Detect which cell encompasses the target text, then output its [x, y] center coordinate. 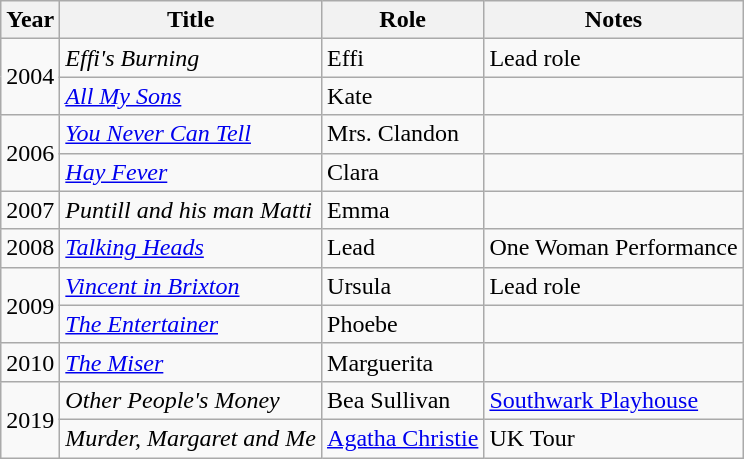
Bea Sullivan [403, 400]
Effi [403, 58]
Phoebe [403, 324]
2006 [30, 153]
Year [30, 20]
2019 [30, 419]
Talking Heads [191, 248]
One Woman Performance [614, 248]
2010 [30, 362]
Effi's Burning [191, 58]
You Never Can Tell [191, 134]
Notes [614, 20]
2008 [30, 248]
2007 [30, 210]
The Miser [191, 362]
Role [403, 20]
Emma [403, 210]
Kate [403, 96]
Hay Fever [191, 172]
Title [191, 20]
Other People's Money [191, 400]
Ursula [403, 286]
All My Sons [191, 96]
2009 [30, 305]
2004 [30, 77]
Marguerita [403, 362]
Puntill and his man Matti [191, 210]
Murder, Margaret and Me [191, 438]
Lead [403, 248]
Vincent in Brixton [191, 286]
Southwark Playhouse [614, 400]
Clara [403, 172]
The Entertainer [191, 324]
Mrs. Clandon [403, 134]
Agatha Christie [403, 438]
UK Tour [614, 438]
